Search for the cell housing the specified text and yield its (x, y) center coordinate. 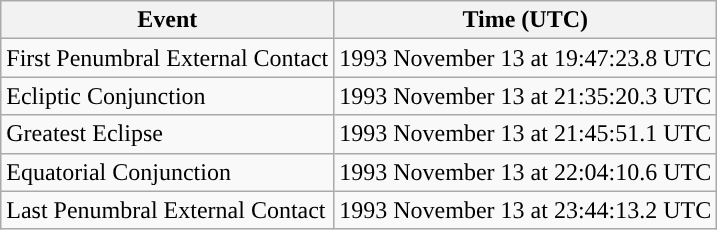
1993 November 13 at 19:47:23.8 UTC (526, 58)
1993 November 13 at 21:35:20.3 UTC (526, 96)
First Penumbral External Contact (168, 58)
Equatorial Conjunction (168, 172)
1993 November 13 at 23:44:13.2 UTC (526, 210)
Event (168, 20)
Last Penumbral External Contact (168, 210)
1993 November 13 at 21:45:51.1 UTC (526, 134)
Greatest Eclipse (168, 134)
1993 November 13 at 22:04:10.6 UTC (526, 172)
Ecliptic Conjunction (168, 96)
Time (UTC) (526, 20)
